Scan for the cell matching the given text and deliver its [x, y] coordinate at center. 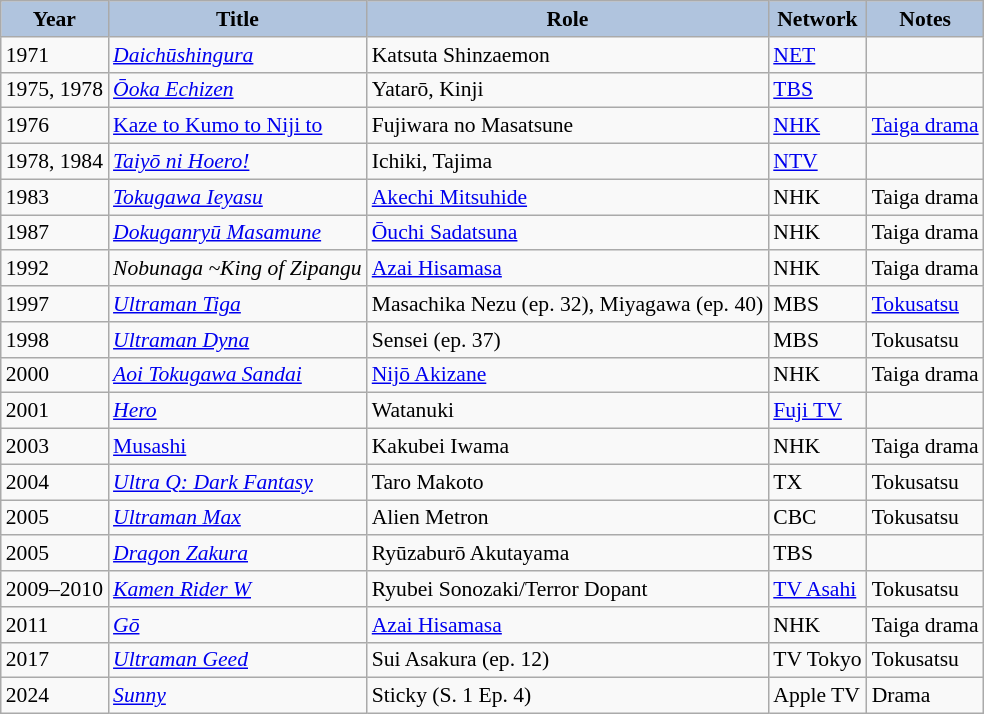
Year [54, 19]
Drama [926, 696]
Ultraman Geed [238, 660]
1987 [54, 233]
Apple TV [817, 696]
1971 [54, 55]
Sunny [238, 696]
Hero [238, 411]
2004 [54, 482]
NTV [817, 162]
1998 [54, 340]
Ultraman Tiga [238, 304]
Daichūshingura [238, 55]
Masachika Nezu (ep. 32), Miyagawa (ep. 40) [568, 304]
Katsuta Shinzaemon [568, 55]
TV Tokyo [817, 660]
Ryubei Sonozaki/Terror Dopant [568, 589]
Gō [238, 625]
Yatarō, Kinji [568, 90]
1978, 1984 [54, 162]
Fuji TV [817, 411]
Role [568, 19]
Network [817, 19]
Taro Makoto [568, 482]
Musashi [238, 447]
2001 [54, 411]
2000 [54, 375]
Kamen Rider W [238, 589]
Akechi Mitsuhide [568, 197]
Fujiwara no Masatsune [568, 126]
Kaze to Kumo to Niji to [238, 126]
Nijō Akizane [568, 375]
2024 [54, 696]
Ōuchi Sadatsuna [568, 233]
Aoi Tokugawa Sandai [238, 375]
Dokuganryū Masamune [238, 233]
Sensei (ep. 37) [568, 340]
Tokugawa Ieyasu [238, 197]
Nobunaga ~King of Zipangu [238, 269]
CBC [817, 518]
Sui Asakura (ep. 12) [568, 660]
2003 [54, 447]
Dragon Zakura [238, 554]
Taiyō ni Hoero! [238, 162]
1997 [54, 304]
1976 [54, 126]
1983 [54, 197]
Ultra Q: Dark Fantasy [238, 482]
Notes [926, 19]
Alien Metron [568, 518]
TX [817, 482]
Title [238, 19]
Ultraman Dyna [238, 340]
2009–2010 [54, 589]
1975, 1978 [54, 90]
1992 [54, 269]
NET [817, 55]
Sticky (S. 1 Ep. 4) [568, 696]
Watanuki [568, 411]
Ryūzaburō Akutayama [568, 554]
Ultraman Max [238, 518]
Ōoka Echizen [238, 90]
Ichiki, Tajima [568, 162]
2017 [54, 660]
Kakubei Iwama [568, 447]
TV Asahi [817, 589]
2011 [54, 625]
